Locate the cell with the specified text and output its (x, y) center coordinate. 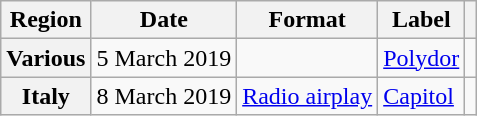
5 March 2019 (164, 58)
Polydor (422, 58)
Italy (46, 96)
Date (164, 20)
Various (46, 58)
Label (422, 20)
Radio airplay (308, 96)
Capitol (422, 96)
Format (308, 20)
8 March 2019 (164, 96)
Region (46, 20)
